Determine the [x, y] coordinate at the center of the cell enclosing the given text.  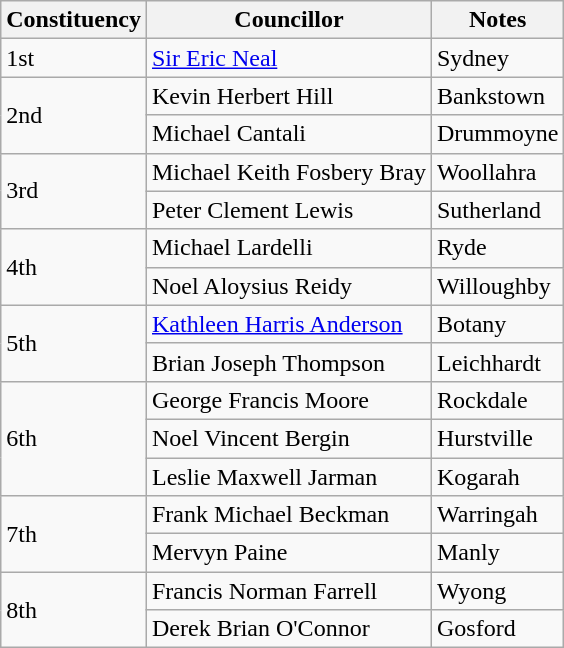
Constituency [74, 20]
Manly [497, 553]
Botany [497, 324]
Noel Aloysius Reidy [288, 286]
Mervyn Paine [288, 553]
3rd [74, 191]
Councillor [288, 20]
8th [74, 610]
Francis Norman Farrell [288, 591]
Bankstown [497, 96]
Michael Lardelli [288, 248]
Warringah [497, 515]
Rockdale [497, 400]
Frank Michael Beckman [288, 515]
Notes [497, 20]
7th [74, 534]
5th [74, 343]
Willoughby [497, 286]
Hurstville [497, 438]
Sir Eric Neal [288, 58]
Leichhardt [497, 362]
Sydney [497, 58]
Kogarah [497, 477]
Gosford [497, 629]
Peter Clement Lewis [288, 210]
Michael Keith Fosbery Bray [288, 172]
6th [74, 438]
Kathleen Harris Anderson [288, 324]
Noel Vincent Bergin [288, 438]
4th [74, 267]
2nd [74, 115]
1st [74, 58]
Derek Brian O'Connor [288, 629]
Michael Cantali [288, 134]
Brian Joseph Thompson [288, 362]
Leslie Maxwell Jarman [288, 477]
George Francis Moore [288, 400]
Drummoyne [497, 134]
Woollahra [497, 172]
Kevin Herbert Hill [288, 96]
Ryde [497, 248]
Sutherland [497, 210]
Wyong [497, 591]
